Extract the [X, Y] coordinate from the center of the cell holding the provided text.  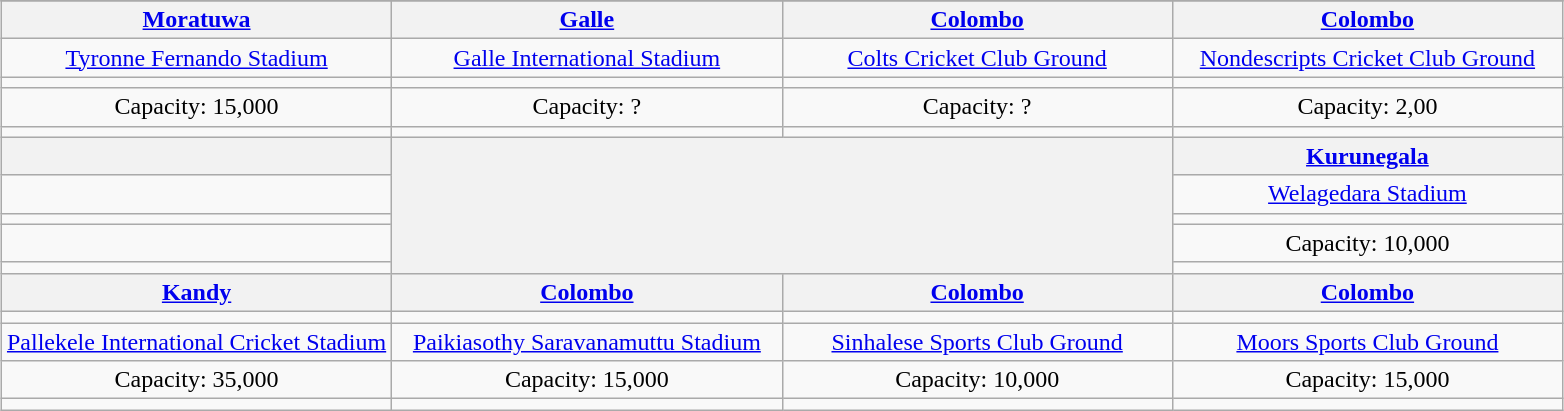
Moratuwa [196, 20]
Nondescripts Cricket Club Ground [1367, 58]
Colts Cricket Club Ground [977, 58]
Tyronne Fernando Stadium [196, 58]
Galle International Stadium [587, 58]
Capacity: 35,000 [196, 380]
Galle [587, 20]
Sinhalese Sports Club Ground [977, 341]
Paikiasothy Saravanamuttu Stadium [587, 341]
Capacity: 2,00 [1367, 107]
Pallekele International Cricket Stadium [196, 341]
Kandy [196, 292]
Welagedara Stadium [1367, 194]
Kurunegala [1367, 156]
Moors Sports Club Ground [1367, 341]
